Determine the [x, y] coordinate at the center of the cell enclosing the given text.  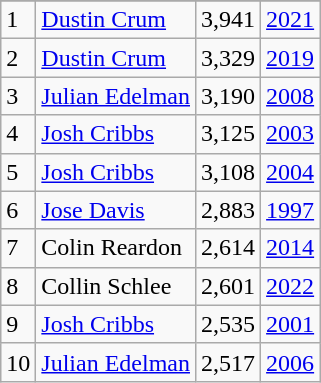
4 [18, 134]
2014 [290, 248]
2019 [290, 58]
6 [18, 210]
2 [18, 58]
2,601 [228, 286]
2,614 [228, 248]
1 [18, 20]
3,190 [228, 96]
3 [18, 96]
10 [18, 362]
2001 [290, 324]
2,883 [228, 210]
5 [18, 172]
2004 [290, 172]
Jose Davis [116, 210]
2,517 [228, 362]
7 [18, 248]
2022 [290, 286]
3,108 [228, 172]
Colin Reardon [116, 248]
3,329 [228, 58]
Collin Schlee [116, 286]
2003 [290, 134]
2008 [290, 96]
2,535 [228, 324]
9 [18, 324]
2021 [290, 20]
2006 [290, 362]
8 [18, 286]
3,941 [228, 20]
3,125 [228, 134]
1997 [290, 210]
